Pinpoint the cell where the given text exists, returning its (x, y) midpoint coordinate. 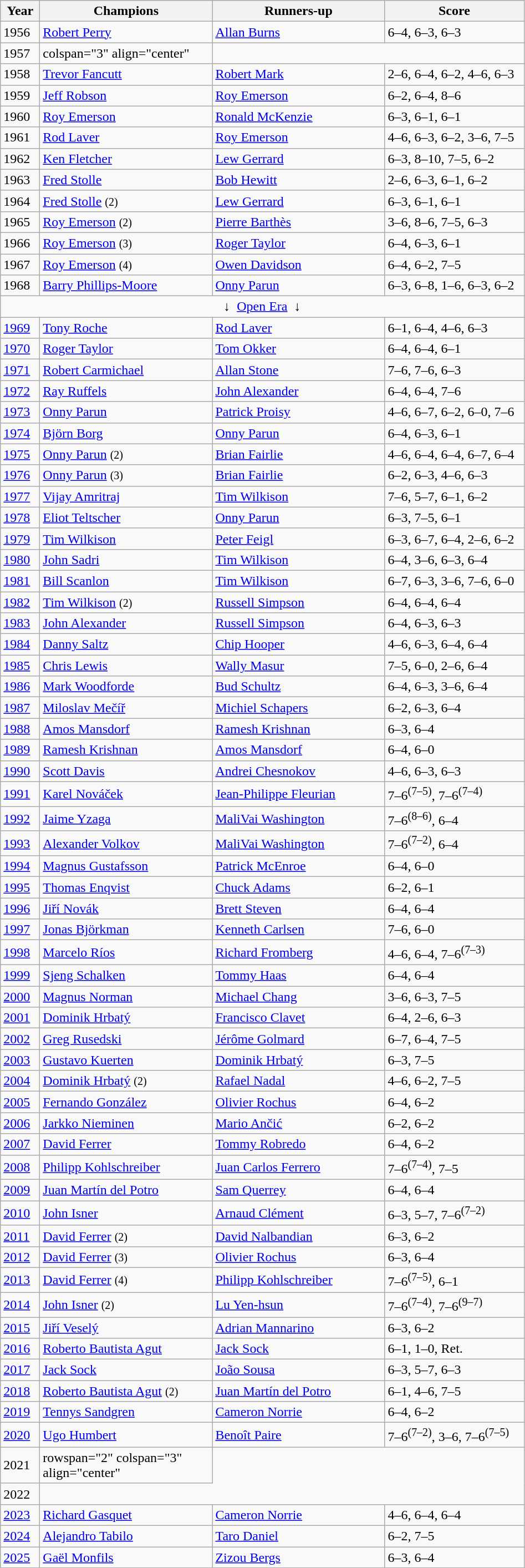
Marcelo Ríos (126, 953)
Arnaud Clément (298, 1214)
1983 (20, 623)
6–4, 6–4, 6–1 (455, 349)
1999 (20, 976)
Greg Rusedski (126, 1039)
1981 (20, 581)
Tom Okker (298, 349)
6–3, 6–7, 6–4, 2–6, 6–2 (455, 539)
David Ferrer (4) (126, 1280)
Roy Emerson (3) (126, 243)
1965 (20, 222)
Chris Lewis (126, 666)
2–6, 6–3, 6–1, 6–2 (455, 180)
2003 (20, 1060)
Lu Yen-hsun (298, 1305)
1967 (20, 265)
1956 (20, 32)
7–6, 5–7, 6–1, 6–2 (455, 496)
6–1, 4–6, 7–5 (455, 1391)
Ray Ruffels (126, 391)
Barry Phillips-Moore (126, 286)
7–6, 7–6, 6–3 (455, 370)
2015 (20, 1327)
John Isner (126, 1214)
Patrick Proisy (298, 412)
7–6(7–5), 7–6(7–4) (455, 794)
Onny Parun (3) (126, 475)
6–3, 8–10, 7–5, 6–2 (455, 159)
Gustavo Kuerten (126, 1060)
Eliot Teltscher (126, 517)
1990 (20, 771)
6–1, 1–0, Ret. (455, 1349)
Year (20, 11)
Trevor Fancutt (126, 74)
2021 (20, 1465)
Ken Fletcher (126, 159)
4–6, 6–7, 6–2, 6–0, 7–6 (455, 412)
4–6, 6–3, 6–4, 6–4 (455, 645)
7–6(7–2), 3–6, 7–6(7–5) (455, 1435)
1961 (20, 138)
1991 (20, 794)
3–6, 6–3, 7–5 (455, 997)
1970 (20, 349)
Jonas Björkman (126, 930)
Bill Scanlon (126, 581)
7–6, 6–0 (455, 930)
Score (455, 11)
4–6, 6–2, 7–5 (455, 1081)
2024 (20, 1536)
1977 (20, 496)
Jean-Philippe Fleurian (298, 794)
Sam Querrey (298, 1190)
Tommy Robredo (298, 1144)
4–6, 6–3, 6–2, 3–6, 7–5 (455, 138)
1992 (20, 819)
1972 (20, 391)
1975 (20, 454)
2000 (20, 997)
7–6(7–5), 6–1 (455, 1280)
4–6, 6–3, 6–3 (455, 771)
David Ferrer (126, 1144)
1979 (20, 539)
2011 (20, 1236)
1958 (20, 74)
John Isner (2) (126, 1305)
Jiří Veselý (126, 1327)
Björn Borg (126, 433)
Brett Steven (298, 909)
6–4, 6–4, 7–6 (455, 391)
Jarkko Nieminen (126, 1123)
2004 (20, 1081)
4–6, 6–4, 6–4, 6–7, 6–4 (455, 454)
7–6(8–6), 6–4 (455, 819)
Jérôme Golmard (298, 1039)
6–2, 6–3, 6–4 (455, 708)
6–3, 6–8, 1–6, 6–3, 6–2 (455, 286)
6–4, 3–6, 6–3, 6–4 (455, 560)
Chuck Adams (298, 887)
Ronald McKenzie (298, 116)
6–4, 6–2, 7–5 (455, 265)
1974 (20, 433)
6–4, 6–4, 6–4 (455, 602)
1985 (20, 666)
Onny Parun (2) (126, 454)
Robert Perry (126, 32)
Jaime Yzaga (126, 819)
2017 (20, 1370)
2023 (20, 1515)
Michiel Schapers (298, 708)
7–6(7–2), 6–4 (455, 843)
6–3, 7–5 (455, 1060)
Roberto Bautista Agut (126, 1349)
1989 (20, 750)
7–6(7–4), 7–6(9–7) (455, 1305)
Benoît Paire (298, 1435)
Bob Hewitt (298, 180)
Karel Nováček (126, 794)
1959 (20, 95)
Fred Stolle (126, 180)
6–4, 6–3, 3–6, 6–4 (455, 687)
6–2, 6–2 (455, 1123)
4–6, 6–4, 6–4 (455, 1515)
7–5, 6–0, 2–6, 6–4 (455, 666)
Alexander Volkov (126, 843)
Dominik Hrbatý (2) (126, 1081)
Sjeng Schalken (126, 976)
6–2, 6–4, 8–6 (455, 95)
↓ Open Era ↓ (262, 307)
2008 (20, 1167)
1962 (20, 159)
Roy Emerson (2) (126, 222)
2013 (20, 1280)
Tony Roche (126, 328)
rowspan="2" colspan="3" align="center" (126, 1465)
1982 (20, 602)
Allan Stone (298, 370)
Juan Carlos Ferrero (298, 1167)
Kenneth Carlsen (298, 930)
2–6, 6–4, 6–2, 4–6, 6–3 (455, 74)
2014 (20, 1305)
Danny Saltz (126, 645)
Magnus Gustafsson (126, 866)
1995 (20, 887)
1969 (20, 328)
6–7, 6–3, 3–6, 7–6, 6–0 (455, 581)
2001 (20, 1018)
1968 (20, 286)
1966 (20, 243)
2005 (20, 1102)
Patrick McEnroe (298, 866)
Zizou Bergs (298, 1557)
colspan="3" align="center" (126, 53)
1976 (20, 475)
Tennys Sandgren (126, 1412)
2020 (20, 1435)
1996 (20, 909)
Tim Wilkison (2) (126, 602)
Fernando González (126, 1102)
Richard Gasquet (126, 1515)
6–2, 6–3, 4–6, 6–3 (455, 475)
6–2, 7–5 (455, 1536)
6–2, 6–1 (455, 887)
6–3, 5–7, 6–3 (455, 1370)
1998 (20, 953)
Vijay Amritraj (126, 496)
Bud Schultz (298, 687)
Roy Emerson (4) (126, 265)
6–7, 6–4, 7–5 (455, 1039)
Robert Carmichael (126, 370)
2002 (20, 1039)
2009 (20, 1190)
6–1, 6–4, 4–6, 6–3 (455, 328)
1993 (20, 843)
Fred Stolle (2) (126, 201)
1994 (20, 866)
Wally Masur (298, 666)
2018 (20, 1391)
Tommy Haas (298, 976)
Andrei Chesnokov (298, 771)
Alejandro Tabilo (126, 1536)
Scott Davis (126, 771)
4–6, 6–4, 7–6(7–3) (455, 953)
1971 (20, 370)
1987 (20, 708)
6–3, 7–5, 6–1 (455, 517)
Francisco Clavet (298, 1018)
Magnus Norman (126, 997)
1988 (20, 729)
2006 (20, 1123)
3–6, 8–6, 7–5, 6–3 (455, 222)
Runners-up (298, 11)
6–3, 5–7, 7–6(7–2) (455, 1214)
1978 (20, 517)
2010 (20, 1214)
6–4, 2–6, 6–3 (455, 1018)
Gaël Monfils (126, 1557)
Roberto Bautista Agut (2) (126, 1391)
Pierre Barthès (298, 222)
Ugo Humbert (126, 1435)
David Nalbandian (298, 1236)
1973 (20, 412)
Robert Mark (298, 74)
2007 (20, 1144)
Owen Davidson (298, 265)
John Sadri (126, 560)
1963 (20, 180)
1984 (20, 645)
Jiří Novák (126, 909)
Rafael Nadal (298, 1081)
7–6(7–4), 7–5 (455, 1167)
David Ferrer (3) (126, 1257)
Mario Ančić (298, 1123)
Miloslav Mečíř (126, 708)
1986 (20, 687)
2012 (20, 1257)
Peter Feigl (298, 539)
Adrian Mannarino (298, 1327)
1960 (20, 116)
1964 (20, 201)
2019 (20, 1412)
Jeff Robson (126, 95)
Allan Burns (298, 32)
Richard Fromberg (298, 953)
1957 (20, 53)
Michael Chang (298, 997)
Chip Hooper (298, 645)
Mark Woodforde (126, 687)
David Ferrer (2) (126, 1236)
2016 (20, 1349)
João Sousa (298, 1370)
2022 (20, 1494)
Thomas Enqvist (126, 887)
Champions (126, 11)
2025 (20, 1557)
1997 (20, 930)
1980 (20, 560)
Taro Daniel (298, 1536)
